Return [x, y] of the center of cell containing provided text 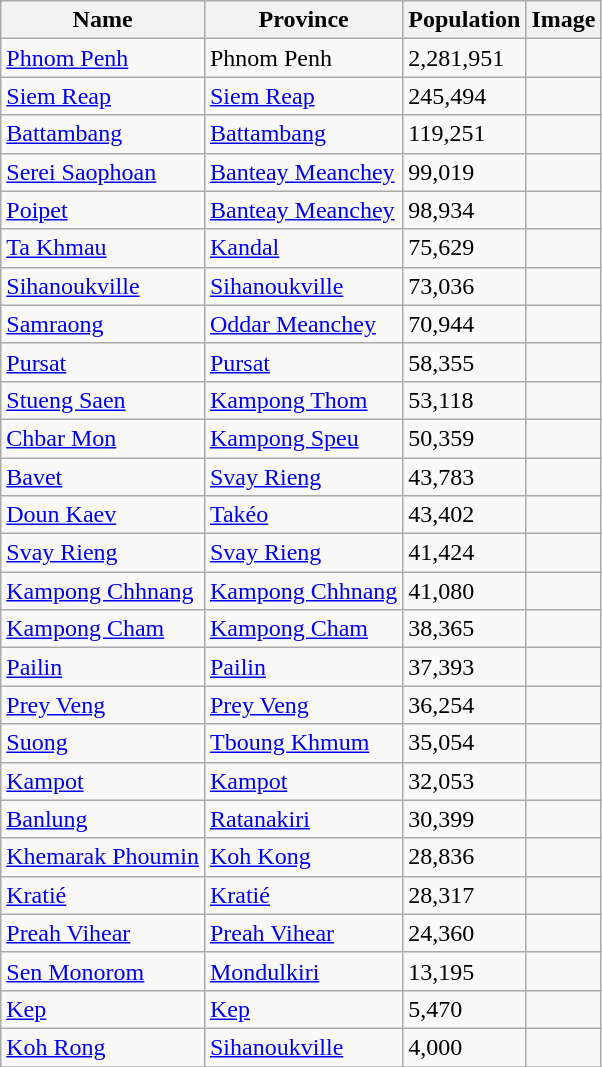
2,281,951 [464, 58]
28,836 [464, 857]
Kampong Speu [303, 438]
70,944 [464, 324]
Takéo [303, 515]
13,195 [464, 971]
Chbar Mon [103, 438]
41,080 [464, 591]
Bavet [103, 477]
24,360 [464, 933]
Ratanakiri [303, 819]
Tboung Khmum [303, 743]
Kampong Thom [303, 400]
119,251 [464, 134]
Koh Kong [303, 857]
Mondulkiri [303, 971]
36,254 [464, 705]
53,118 [464, 400]
Oddar Meanchey [303, 324]
4,000 [464, 1047]
50,359 [464, 438]
41,424 [464, 553]
43,783 [464, 477]
Poipet [103, 210]
58,355 [464, 362]
5,470 [464, 1009]
Stueng Saen [103, 400]
Koh Rong [103, 1047]
28,317 [464, 895]
Doun Kaev [103, 515]
Suong [103, 743]
Sen Monorom [103, 971]
43,402 [464, 515]
30,399 [464, 819]
Khemarak Phoumin [103, 857]
Ta Khmau [103, 248]
Serei Saophoan [103, 172]
37,393 [464, 667]
98,934 [464, 210]
38,365 [464, 629]
245,494 [464, 96]
Image [564, 20]
75,629 [464, 248]
Kandal [303, 248]
35,054 [464, 743]
Province [303, 20]
32,053 [464, 781]
99,019 [464, 172]
Population [464, 20]
Banlung [103, 819]
Samraong [103, 324]
73,036 [464, 286]
Name [103, 20]
